Provide the [x, y] coordinate of the cell's center where the given text is located.  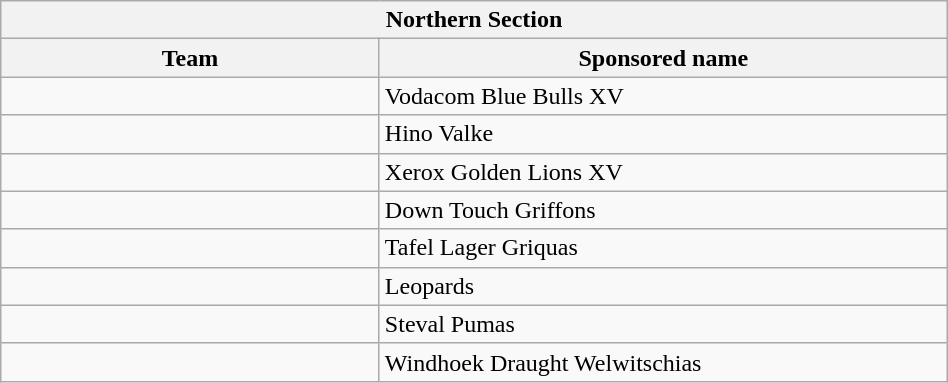
Leopards [663, 286]
Steval Pumas [663, 324]
Xerox Golden Lions XV [663, 172]
Windhoek Draught Welwitschias [663, 362]
Hino Valke [663, 134]
Down Touch Griffons [663, 210]
Tafel Lager Griquas [663, 248]
Northern Section [474, 20]
Sponsored name [663, 58]
Vodacom Blue Bulls XV [663, 96]
Team [190, 58]
